Locate the cell with the specified text and output its (x, y) center coordinate. 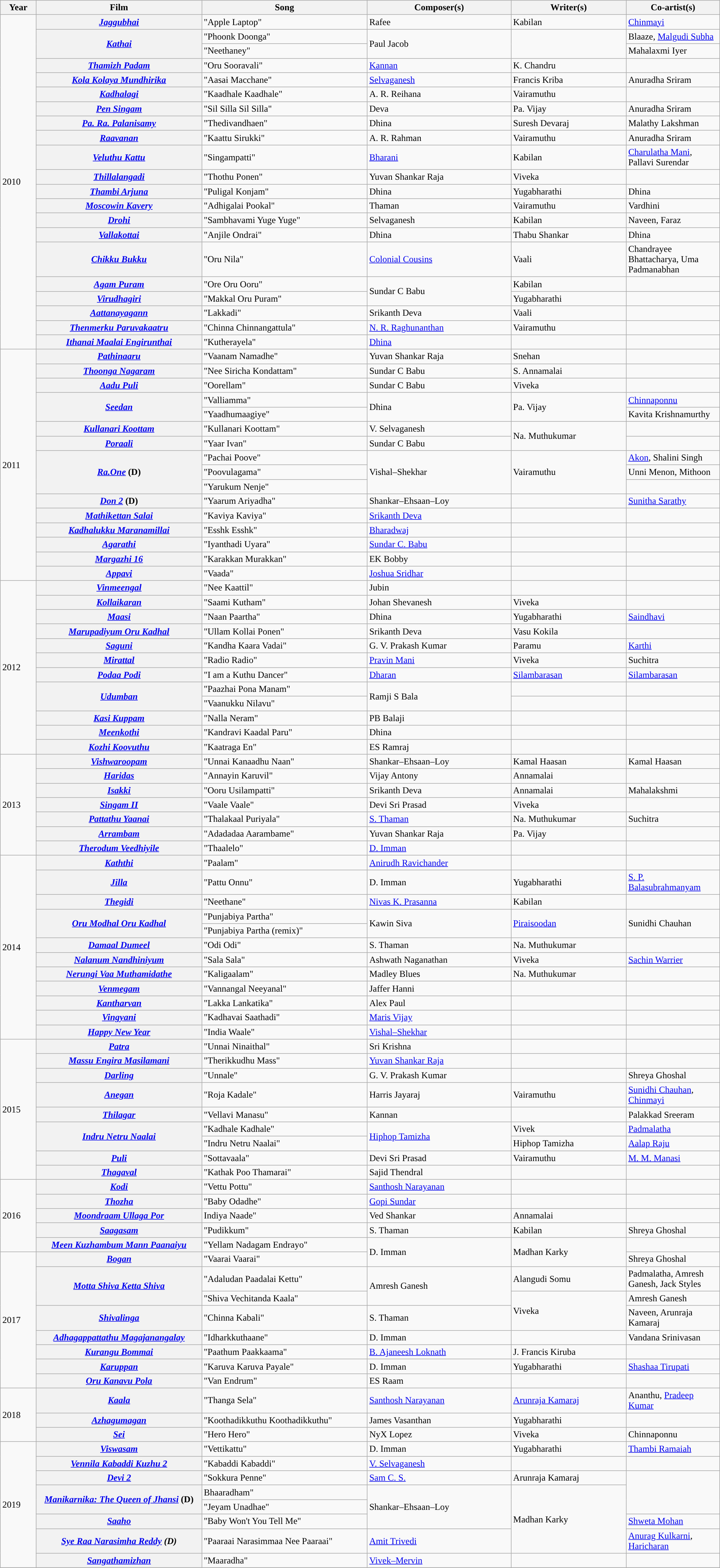
"Oorellam" (284, 385)
Nalanum Nandhiniyum (119, 960)
Film (119, 8)
"Kullanari Koottam" (284, 429)
Appavi (119, 573)
EK Bobby (439, 559)
Sunidhi Chauhan, Chinmayi (673, 1095)
Kathai (119, 44)
Margazhi 16 (119, 559)
"Thothu Ponen" (284, 177)
Rafee (439, 22)
Pathinaaru (119, 356)
Thegidi (119, 902)
Vallakottai (119, 235)
Sajid Thendral (439, 1172)
"Unnai Kanaadhu Naan" (284, 761)
Composer(s) (439, 8)
Singam II (119, 805)
Kozhi Koovuthu (119, 747)
"Paalam" (284, 862)
Nerungi Vaa Muthamidathe (119, 974)
Puli (119, 1158)
"Van Endrum" (284, 1381)
Mathikettan Salai (119, 516)
"Neethaney" (284, 51)
"Sala Sala" (284, 960)
Ved Shankar (439, 1216)
Kavita Krishnamurthy (673, 414)
Kaala (119, 1400)
Kola Kolaya Mundhirika (119, 80)
"Therikkudhu Mass" (284, 1061)
"Punjabiya Partha" (284, 916)
Nivas K. Prasanna (439, 902)
Charulatha Mani, Pallavi Surendar (673, 157)
"Singampatti" (284, 157)
Ramji S Bala (439, 696)
"Karakkan Murakkan" (284, 559)
"Sokkura Penne" (284, 1478)
Jubin (439, 588)
Therodum Veedhiyile (119, 848)
Oru Modhal Oru Kadhal (119, 923)
Thagaval (119, 1172)
Oru Kanavu Pola (119, 1381)
Paramu (569, 646)
Bhaaradham" (284, 1492)
"I am a Kuthu Dancer" (284, 674)
Podaa Podi (119, 674)
S. P. Balasubrahmanyam (673, 882)
Chinmayi (673, 22)
"Vaanukku Nilavu" (284, 704)
Shashaa Tirupati (673, 1366)
2019 (18, 1505)
Indiya Naade" (284, 1216)
Co-artist(s) (673, 8)
"Yaarum Ariyadha" (284, 501)
Pa. Ra. Palanisamy (119, 123)
Madley Blues (439, 974)
Palakkad Sreeram (673, 1114)
Saagasam (119, 1230)
"Vannangal Neeyanal" (284, 989)
Venmegam (119, 989)
Mahalaxmi Iyer (673, 51)
"Poovulagama" (284, 472)
"Karuva Karuva Payale" (284, 1366)
Anirudh Ravichander (439, 862)
Song (284, 8)
Amit Trivedi (439, 1541)
Moondraam Ullaga Por (119, 1216)
Vijay Antony (439, 776)
"Ore Oru Ooru" (284, 284)
"Ullam Kollai Ponen" (284, 631)
2014 (18, 947)
"India Waale" (284, 1032)
Ananthu, Pradeep Kumar (673, 1400)
"Vaale Vaale" (284, 805)
"Thaalelo" (284, 848)
PB Balaji (439, 718)
Thambi Ramaiah (673, 1449)
Vivek (569, 1129)
"Pachai Poove" (284, 458)
Vasu Kokila (569, 631)
Vingyani (119, 1017)
"Vellavi Manasu" (284, 1114)
"Chinna Chinnangattula" (284, 328)
Thabu Shankar (569, 235)
"Shiva Vechitanda Kaala" (284, 1298)
Bogan (119, 1259)
Aattanayagann (119, 313)
Sye Raa Narasimha Reddy (D) (119, 1541)
Haridas (119, 776)
Thoonga Nagaram (119, 371)
Jaggubhai (119, 22)
Naveen, Faraz (673, 220)
"Oru Sooravali" (284, 65)
"Indru Netru Naalai" (284, 1143)
"Unnale" (284, 1075)
Padmalatha (673, 1129)
"Paaraai Narasimmaa Nee Paaraai" (284, 1541)
Darling (119, 1075)
2010 (18, 182)
"Yaadhumaagiye" (284, 414)
ES Raam (439, 1381)
"Iyanthadi Uyara" (284, 544)
"Kabaddi Kabaddi" (284, 1464)
Meen Kuzhambum Mann Paanaiyu (119, 1245)
Malathy Lakshman (673, 123)
Chandrayee Bhattacharya, Uma Padmanabhan (673, 259)
Kaththi (119, 862)
"Kadhavai Saathadi" (284, 1017)
"Ooru Usilampatti" (284, 790)
Kadhalagi (119, 94)
Ashwath Naganathan (439, 960)
"Idharkkuthaane" (284, 1337)
Aalap Raju (673, 1143)
Sri Krishna (439, 1046)
Sei (119, 1435)
Agarathi (119, 544)
Snehan (569, 356)
Sangathamizhan (119, 1560)
Indru Netru Naalai (119, 1136)
2011 (18, 465)
"Phoonk Doonga" (284, 36)
"Kathak Poo Thamarai" (284, 1172)
Damaal Dumeel (119, 945)
Agam Puram (119, 284)
"Pudikkum" (284, 1230)
Manikarnika: The Queen of Jhansi (D) (119, 1500)
Suresh Devaraj (569, 123)
Deva (439, 109)
"Vaanam Namadhe" (284, 356)
Kurangu Bommai (119, 1352)
Saaho (119, 1521)
"Vettu Pottu" (284, 1187)
Motta Shiva Ketta Shiva (119, 1286)
"Paazhai Pona Manam" (284, 689)
Anurag Kulkarni, Haricharan (673, 1541)
A. R. Rahman (439, 138)
"Jeyam Unadhae" (284, 1507)
Sundar C. Babu (439, 544)
"Hero Hero" (284, 1435)
Thenmerku Paruvakaatru (119, 328)
Drohi (119, 220)
Vennila Kabaddi Kuzhu 2 (119, 1464)
"Aasai Macchane" (284, 80)
"Vaarai Vaarai" (284, 1259)
"Puligal Konjam" (284, 191)
Sam C. S. (439, 1478)
Bharadwaj (439, 530)
"Lakka Lankatika" (284, 1003)
Kollaikaran (119, 602)
"Thalakaal Puriyala" (284, 819)
"Kaligaalam" (284, 974)
Vinmeengal (119, 588)
"Adadadaa Aarambame" (284, 834)
"Annayin Karuvil" (284, 776)
Moscowin Kavery (119, 206)
ES Ramraj (439, 747)
"Baby Odadhe" (284, 1201)
Adhagappattathu Magajanangalay (119, 1337)
Ra.One (D) (119, 472)
Alex Paul (439, 1003)
Udumban (119, 696)
2018 (18, 1415)
Karuppan (119, 1366)
"Yarukum Nenje" (284, 487)
"Yellam Nadagam Endrayo" (284, 1245)
Veluthu Kattu (119, 157)
Happy New Year (119, 1032)
Vivek–Mervin (439, 1560)
"Kandha Kaara Vadai" (284, 646)
"Sottavaala" (284, 1158)
"Yaar Ivan" (284, 443)
Kodi (119, 1187)
Isakki (119, 790)
Vandana Srinivasan (673, 1337)
Piraisoodan (569, 923)
"Sambhavami Yuge Yuge" (284, 220)
Anegan (119, 1095)
2016 (18, 1216)
Paul Jacob (439, 44)
Poraali (119, 443)
J. Francis Kiruba (569, 1352)
"Apple Laptop" (284, 22)
Naveen, Arunraja Kamaraj (673, 1318)
Blaaze, Malgudi Subha (673, 36)
Kasi Kuppam (119, 718)
Thilagar (119, 1114)
"Kadhale Kadhale" (284, 1129)
"Baby Won't You Tell Me" (284, 1521)
Vardhini (673, 206)
Sunitha Sarathy (673, 501)
Pen Singam (119, 109)
"Saami Kutham" (284, 602)
"Unnai Ninaithal" (284, 1046)
"Kaatraga En" (284, 747)
Meenkothi (119, 733)
"Vaada" (284, 573)
Devi 2 (119, 1478)
"Adaludan Paadalai Kettu" (284, 1279)
Thozha (119, 1201)
"Kaattu Sirukki" (284, 138)
Sachin Warrier (673, 960)
Mahalakshmi (673, 790)
Aadu Puli (119, 385)
Thamizh Padam (119, 65)
Year (18, 8)
Akon, Shalini Singh (673, 458)
"Oru Nila" (284, 259)
Alangudi Somu (569, 1279)
Karthi (673, 646)
Virudhagiri (119, 299)
Seedan (119, 407)
Kullanari Koottam (119, 429)
Joshua Sridhar (439, 573)
"Thanga Sela" (284, 1400)
"Valliamma" (284, 400)
K. Chandru (569, 65)
"Vettikattu" (284, 1449)
Thillalangadi (119, 177)
Shweta Mohan (673, 1521)
Jaffer Hanni (439, 989)
"Adhigalai Pookal" (284, 206)
Ithanai Maalai Engirunthai (119, 342)
Pattathu Yaanai (119, 819)
"Roja Kadale" (284, 1095)
Saindhavi (673, 617)
Thaman (439, 206)
"Kaviya Kaviya" (284, 516)
Sunidhi Chauhan (673, 923)
A. R. Reihana (439, 94)
"Nee Siricha Kondattam" (284, 371)
Shivalinga (119, 1318)
Vishwaroopam (119, 761)
"Chinna Kabali" (284, 1318)
Jilla (119, 882)
Francis Kriba (569, 80)
"Punjabiya Partha (remix)" (284, 931)
"Naan Paartha" (284, 617)
"Kutherayela" (284, 342)
"Nalla Neram" (284, 718)
M. M. Manasi (673, 1158)
Bharani (439, 157)
Viswasam (119, 1449)
Padmalatha, Amresh Ganesh, Jack Styles (673, 1279)
S. Annamalai (569, 371)
"Odi Odi" (284, 945)
Marupadiyum Oru Kadhal (119, 631)
"Radio Radio" (284, 660)
Azhagumagan (119, 1420)
"Pattu Onnu" (284, 882)
Writer(s) (569, 8)
Gopi Sundar (439, 1201)
"Thedivandhaen" (284, 123)
Arrambam (119, 834)
B. Ajaneesh Loknath (439, 1352)
Harris Jayaraj (439, 1095)
Mirattal (119, 660)
Chikku Bukku (119, 259)
"Kaadhale Kaadhale" (284, 94)
Johan Shevanesh (439, 602)
Raavanan (119, 138)
"Nee Kaattil" (284, 588)
"Neethane" (284, 902)
"Lakkadi" (284, 313)
2012 (18, 667)
N. R. Raghunanthan (439, 328)
"Sil Silla Sil Silla" (284, 109)
Unni Menon, Mithoon (673, 472)
Maris Vijay (439, 1017)
Kadhalukku Maranamillai (119, 530)
Thambi Arjuna (119, 191)
NyX Lopez (439, 1435)
"Esshk Esshk" (284, 530)
"Kandravi Kaadal Paru" (284, 733)
"Koothadikkuthu Koothadikkuthu" (284, 1420)
"Paathum Paakkaama" (284, 1352)
"Maaradha" (284, 1560)
Colonial Cousins (439, 259)
Don 2 (D) (119, 501)
Massu Engira Masilamani (119, 1061)
2015 (18, 1109)
"Makkal Oru Puram" (284, 299)
2017 (18, 1320)
2013 (18, 805)
Kawin Siva (439, 923)
Saguni (119, 646)
Kantharvan (119, 1003)
Patra (119, 1046)
Maasi (119, 617)
"Anjile Ondrai" (284, 235)
Pravin Mani (439, 660)
James Vasanthan (439, 1420)
Dharan (439, 674)
